Capture the cell that displays the provided text and extract its (x, y) central coordinate. 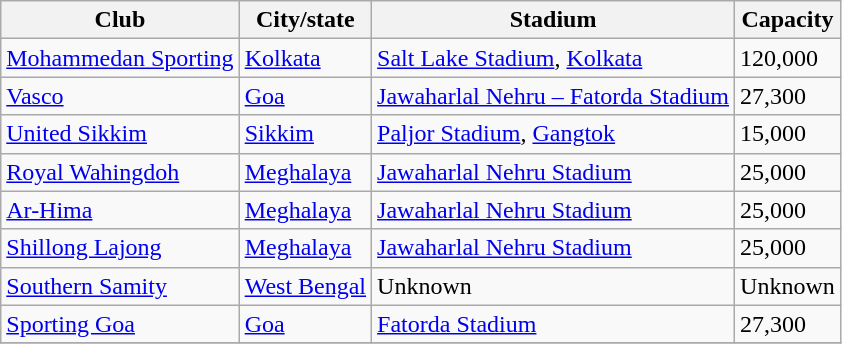
15,000 (788, 134)
Sikkim (305, 134)
Royal Wahingdoh (120, 172)
Club (120, 20)
West Bengal (305, 286)
Vasco (120, 96)
Capacity (788, 20)
Jawaharlal Nehru – Fatorda Stadium (554, 96)
Mohammedan Sporting (120, 58)
City/state (305, 20)
120,000 (788, 58)
United Sikkim (120, 134)
Sporting Goa (120, 324)
Salt Lake Stadium, Kolkata (554, 58)
Stadium (554, 20)
Shillong Lajong (120, 248)
Paljor Stadium, Gangtok (554, 134)
Kolkata (305, 58)
Fatorda Stadium (554, 324)
Ar-Hima (120, 210)
Southern Samity (120, 286)
